Capture the cell that displays the provided text and extract its [X, Y] central coordinate. 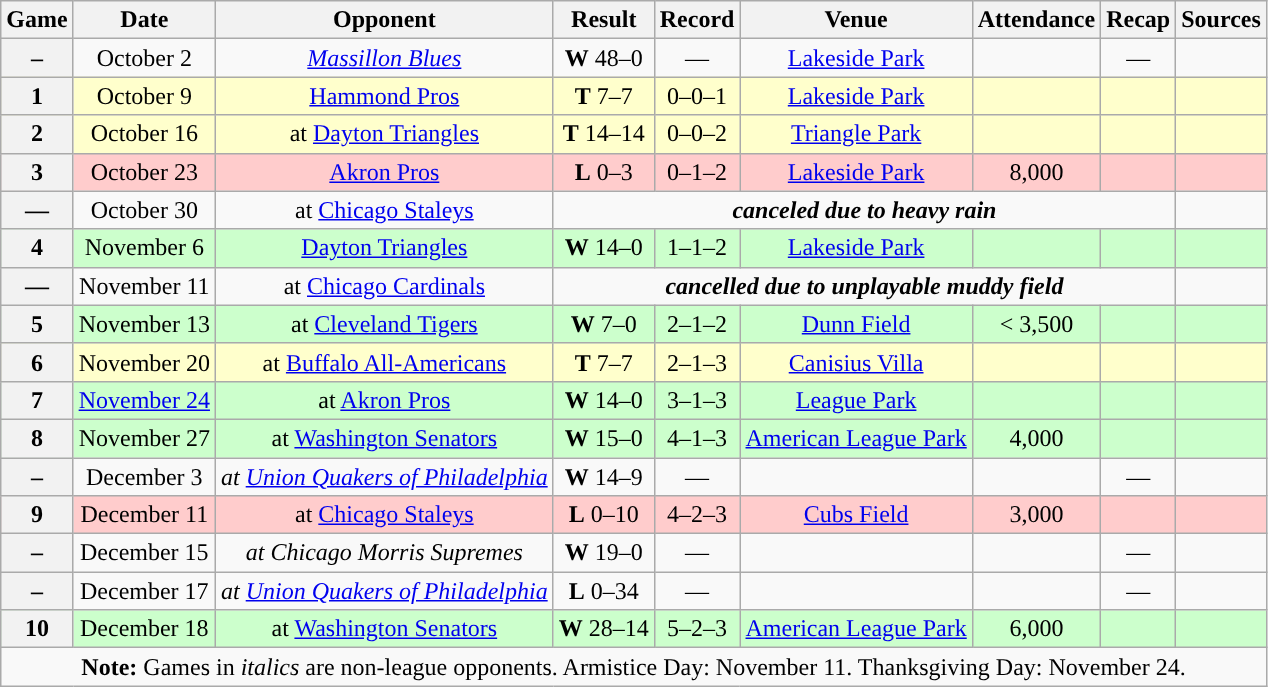
October 2 [144, 58]
W 7–0 [604, 324]
Triangle Park [856, 134]
1 [37, 96]
5–2–3 [697, 629]
9 [37, 515]
Recap [1138, 20]
Opponent [384, 20]
November 13 [144, 324]
November 11 [144, 286]
December 18 [144, 629]
November 6 [144, 248]
Result [604, 20]
4–2–3 [697, 515]
2–1–2 [697, 324]
October 9 [144, 96]
W 14–9 [604, 477]
4 [37, 248]
8,000 [1036, 172]
4–1–3 [697, 438]
at Dayton Triangles [384, 134]
at Cleveland Tigers [384, 324]
W 15–0 [604, 438]
Game [37, 20]
canceled due to heavy rain [864, 210]
Venue [856, 20]
November 27 [144, 438]
Dunn Field [856, 324]
December 11 [144, 515]
at Chicago Morris Supremes [384, 553]
Massillon Blues [384, 58]
Akron Pros [384, 172]
L 0–34 [604, 591]
at Akron Pros [384, 400]
6 [37, 362]
10 [37, 629]
at Chicago Cardinals [384, 286]
W 48–0 [604, 58]
3–1–3 [697, 400]
Sources [1222, 20]
Date [144, 20]
2 [37, 134]
7 [37, 400]
Note: Games in italics are non-league opponents. Armistice Day: November 11. Thanksgiving Day: November 24. [634, 667]
November 20 [144, 362]
L 0–10 [604, 515]
Canisius Villa [856, 362]
5 [37, 324]
Dayton Triangles [384, 248]
6,000 [1036, 629]
0–1–2 [697, 172]
4,000 [1036, 438]
October 16 [144, 134]
Attendance [1036, 20]
0–0–1 [697, 96]
December 3 [144, 477]
October 23 [144, 172]
< 3,500 [1036, 324]
December 15 [144, 553]
1–1–2 [697, 248]
0–0–2 [697, 134]
3,000 [1036, 515]
W 28–14 [604, 629]
Cubs Field [856, 515]
November 24 [144, 400]
Hammond Pros [384, 96]
at Buffalo All-Americans [384, 362]
8 [37, 438]
L 0–3 [604, 172]
2–1–3 [697, 362]
W 19–0 [604, 553]
League Park [856, 400]
Record [697, 20]
cancelled due to unplayable muddy field [864, 286]
3 [37, 172]
October 30 [144, 210]
December 17 [144, 591]
T 14–14 [604, 134]
